Pinpoint the cell where the given text exists, returning its (x, y) midpoint coordinate. 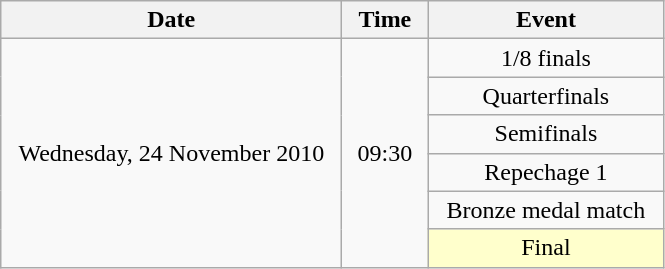
Quarterfinals (546, 96)
09:30 (385, 153)
Date (172, 20)
Time (385, 20)
Final (546, 248)
Repechage 1 (546, 172)
Semifinals (546, 134)
Wednesday, 24 November 2010 (172, 153)
Event (546, 20)
1/8 finals (546, 58)
Bronze medal match (546, 210)
